Identify which cell holds the provided text, then report its [x, y] central coordinate. 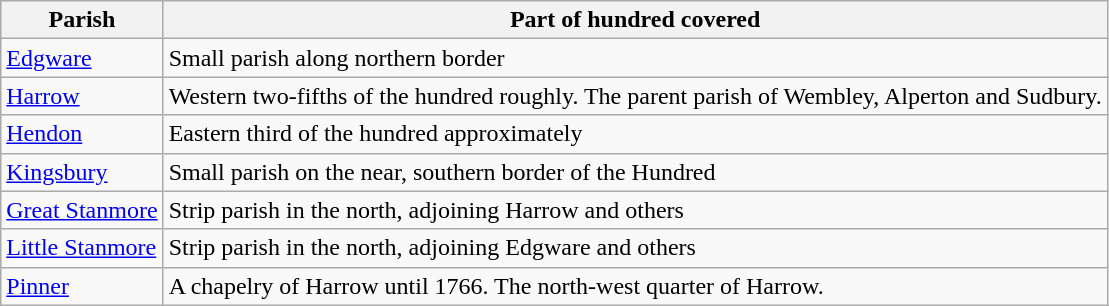
Kingsbury [82, 172]
Great Stanmore [82, 210]
Hendon [82, 134]
Parish [82, 20]
Western two-fifths of the hundred roughly. The parent parish of Wembley, Alperton and Sudbury. [635, 96]
Small parish along northern border [635, 58]
Strip parish in the north, adjoining Edgware and others [635, 248]
Small parish on the near, southern border of the Hundred [635, 172]
Pinner [82, 286]
Strip parish in the north, adjoining Harrow and others [635, 210]
Harrow [82, 96]
Part of hundred covered [635, 20]
Edgware [82, 58]
A chapelry of Harrow until 1766. The north-west quarter of Harrow. [635, 286]
Eastern third of the hundred approximately [635, 134]
Little Stanmore [82, 248]
